Scan for the cell matching the given text and deliver its [X, Y] coordinate at center. 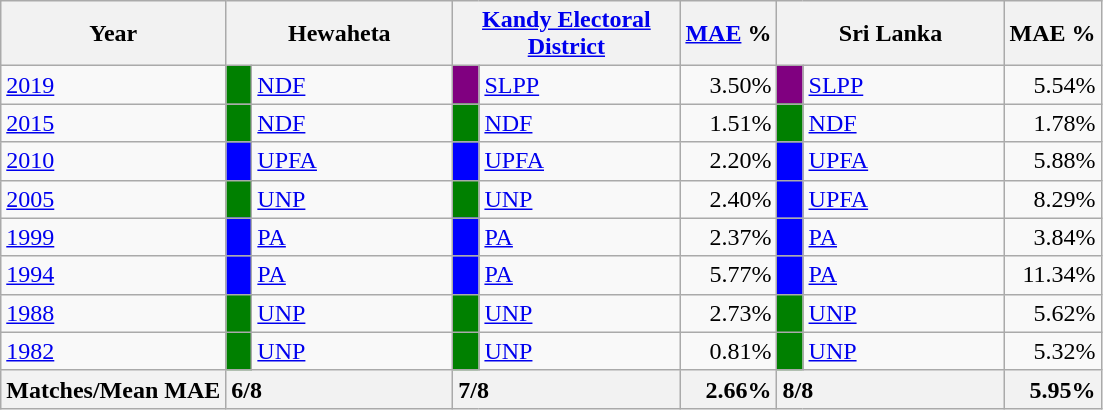
5.32% [1052, 351]
2010 [114, 161]
1988 [114, 313]
6/8 [340, 389]
7/8 [566, 389]
2005 [114, 199]
5.54% [1052, 85]
2015 [114, 123]
2.40% [728, 199]
5.77% [728, 275]
Matches/Mean MAE [114, 389]
Sri Lanka [890, 34]
1.51% [728, 123]
Kandy Electoral District [566, 34]
0.81% [728, 351]
1.78% [1052, 123]
5.95% [1052, 389]
11.34% [1052, 275]
3.84% [1052, 237]
8.29% [1052, 199]
8/8 [890, 389]
2019 [114, 85]
2.66% [728, 389]
2.37% [728, 237]
Hewaheta [340, 34]
Year [114, 34]
2.20% [728, 161]
1994 [114, 275]
5.88% [1052, 161]
1999 [114, 237]
3.50% [728, 85]
2.73% [728, 313]
1982 [114, 351]
5.62% [1052, 313]
